Determine the (x, y) coordinate at the center of the cell enclosing the given text.  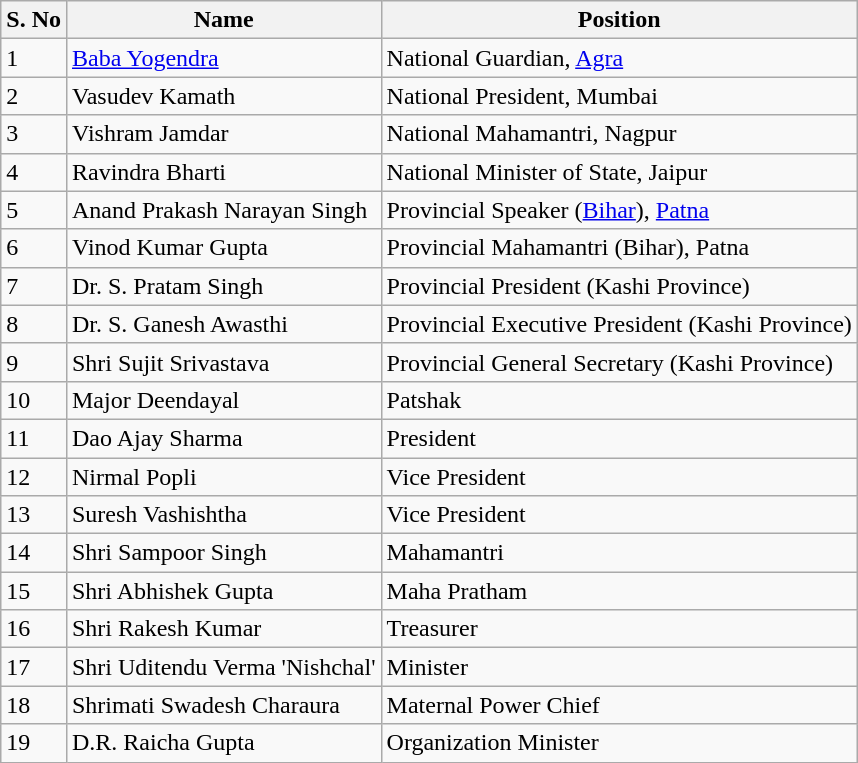
6 (34, 248)
Provincial Speaker (Bihar), Patna (619, 210)
16 (34, 629)
Shri Abhishek Gupta (224, 591)
S. No (34, 20)
Name (224, 20)
Baba Yogendra (224, 58)
8 (34, 324)
Dr. S. Ganesh Awasthi (224, 324)
President (619, 438)
Vinod Kumar Gupta (224, 248)
Treasurer (619, 629)
Nirmal Popli (224, 477)
Provincial Mahamantri (Bihar), Patna (619, 248)
Shri Sujit Srivastava (224, 362)
12 (34, 477)
D.R. Raicha Gupta (224, 743)
4 (34, 172)
17 (34, 667)
Shrimati Swadesh Charaura (224, 705)
Dr. S. Pratam Singh (224, 286)
Major Deendayal (224, 400)
Provincial Executive President (Kashi Province) (619, 324)
2 (34, 96)
7 (34, 286)
Provincial General Secretary (Kashi Province) (619, 362)
Shri Uditendu Verma 'Nishchal' (224, 667)
14 (34, 553)
Dao Ajay Sharma (224, 438)
Suresh Vashishtha (224, 515)
13 (34, 515)
Shri Rakesh Kumar (224, 629)
Maha Pratham (619, 591)
National President, Mumbai (619, 96)
15 (34, 591)
11 (34, 438)
18 (34, 705)
19 (34, 743)
Vasudev Kamath (224, 96)
5 (34, 210)
Maternal Power Chief (619, 705)
Position (619, 20)
Ravindra Bharti (224, 172)
9 (34, 362)
1 (34, 58)
Patshak (619, 400)
National Mahamantri, Nagpur (619, 134)
Organization Minister (619, 743)
Minister (619, 667)
National Minister of State, Jaipur (619, 172)
Vishram Jamdar (224, 134)
National Guardian, Agra (619, 58)
Anand Prakash Narayan Singh (224, 210)
10 (34, 400)
3 (34, 134)
Mahamantri (619, 553)
Provincial President (Kashi Province) (619, 286)
Shri Sampoor Singh (224, 553)
